Scan for the cell matching the given text and deliver its [X, Y] coordinate at center. 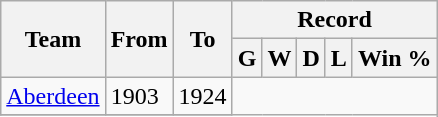
Aberdeen [53, 96]
D [311, 58]
To [202, 39]
Team [53, 39]
Record [334, 20]
From [139, 39]
1924 [202, 96]
1903 [139, 96]
Win % [394, 58]
G [247, 58]
W [280, 58]
L [338, 58]
